Detect which cell encompasses the target text, then output its (x, y) center coordinate. 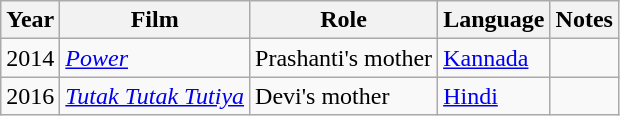
Hindi (494, 96)
Prashanti's mother (344, 58)
Devi's mother (344, 96)
2014 (30, 58)
Film (155, 20)
2016 (30, 96)
Kannada (494, 58)
Tutak Tutak Tutiya (155, 96)
Notes (584, 20)
Language (494, 20)
Power (155, 58)
Role (344, 20)
Year (30, 20)
